Output the [X, Y] coordinate of the center of the cell containing the given text.  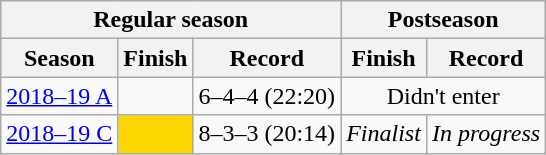
Regular season [171, 20]
In progress [486, 134]
2018–19 A [60, 96]
6–4–4 (22:20) [267, 96]
Didn't enter [444, 96]
Season [60, 58]
Postseason [444, 20]
2018–19 C [60, 134]
8–3–3 (20:14) [267, 134]
Finalist [384, 134]
